Extract the [x, y] coordinate from the center of the cell holding the provided text.  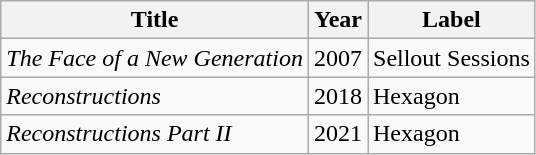
The Face of a New Generation [155, 58]
Title [155, 20]
Label [452, 20]
Reconstructions [155, 96]
Reconstructions Part II [155, 134]
2021 [338, 134]
2018 [338, 96]
Year [338, 20]
Sellout Sessions [452, 58]
2007 [338, 58]
